Identify which cell holds the provided text, then report its (x, y) central coordinate. 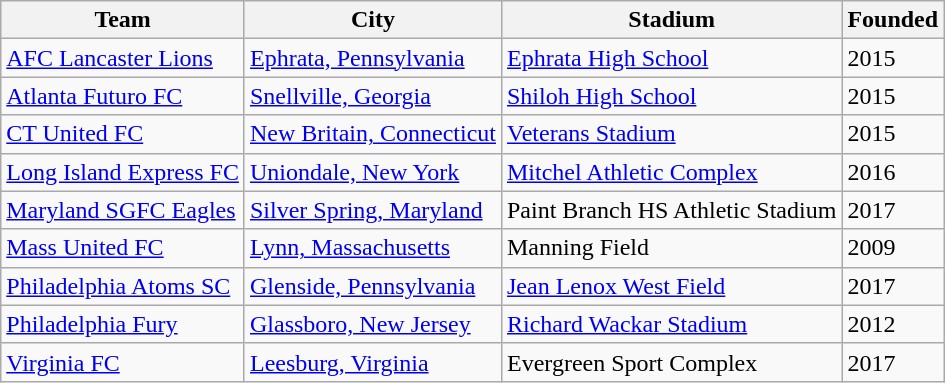
Snellville, Georgia (372, 96)
City (372, 20)
Jean Lenox West Field (671, 286)
Ephrata High School (671, 58)
Virginia FC (123, 362)
Mitchel Athletic Complex (671, 172)
Team (123, 20)
Glenside, Pennsylvania (372, 286)
AFC Lancaster Lions (123, 58)
Stadium (671, 20)
Long Island Express FC (123, 172)
Atlanta Futuro FC (123, 96)
Founded (893, 20)
Uniondale, New York (372, 172)
2012 (893, 324)
Leesburg, Virginia (372, 362)
Shiloh High School (671, 96)
Veterans Stadium (671, 134)
Richard Wackar Stadium (671, 324)
New Britain, Connecticut (372, 134)
Maryland SGFC Eagles (123, 210)
Silver Spring, Maryland (372, 210)
Philadelphia Atoms SC (123, 286)
2016 (893, 172)
CT United FC (123, 134)
Evergreen Sport Complex (671, 362)
Lynn, Massachusetts (372, 248)
Ephrata, Pennsylvania (372, 58)
Manning Field (671, 248)
Glassboro, New Jersey (372, 324)
Mass United FC (123, 248)
Philadelphia Fury (123, 324)
Paint Branch HS Athletic Stadium (671, 210)
2009 (893, 248)
